Extract the (X, Y) coordinate from the center of the cell holding the provided text.  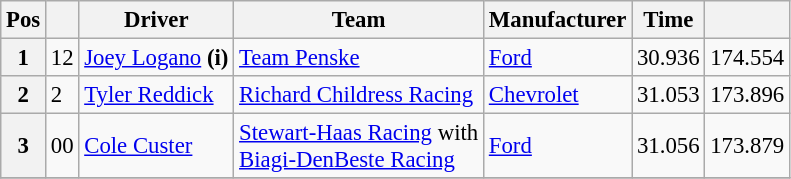
30.936 (668, 58)
Richard Childress Racing (359, 95)
Tyler Reddick (156, 95)
174.554 (748, 58)
00 (62, 146)
173.879 (748, 146)
Cole Custer (156, 146)
173.896 (748, 95)
Driver (156, 20)
Manufacturer (558, 20)
31.053 (668, 95)
3 (24, 146)
Team Penske (359, 58)
Pos (24, 20)
Time (668, 20)
12 (62, 58)
31.056 (668, 146)
Joey Logano (i) (156, 58)
1 (24, 58)
Stewart-Haas Racing with Biagi-DenBeste Racing (359, 146)
Team (359, 20)
Chevrolet (558, 95)
